Find where the given text appears and provide that cell's center as (X, Y) coordinate. 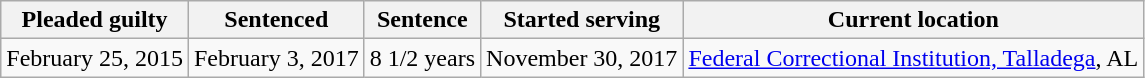
Federal Correctional Institution, Talladega, AL (914, 58)
Started serving (582, 20)
February 3, 2017 (276, 58)
Pleaded guilty (95, 20)
February 25, 2015 (95, 58)
8 1/2 years (422, 58)
Sentenced (276, 20)
November 30, 2017 (582, 58)
Current location (914, 20)
Sentence (422, 20)
